Pinpoint the cell where the given text exists, returning its (X, Y) midpoint coordinate. 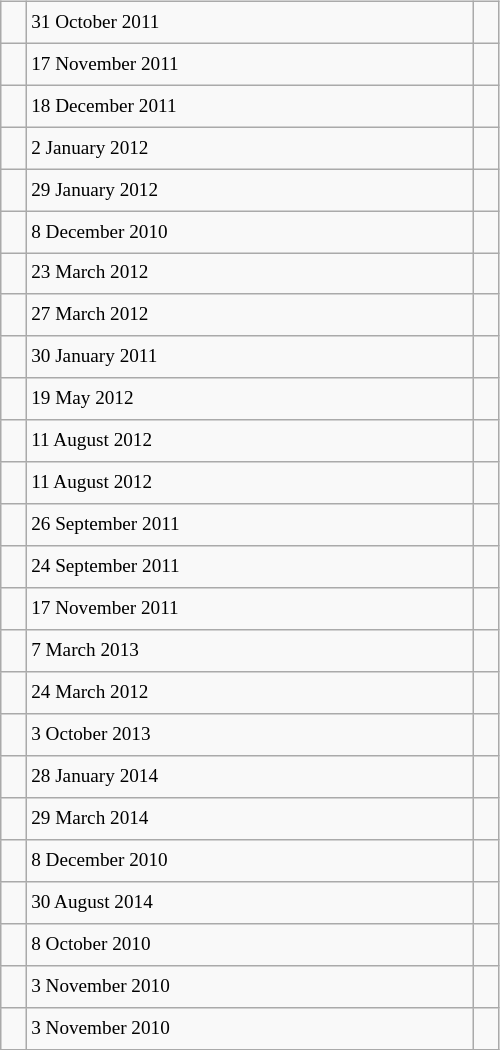
26 September 2011 (250, 525)
29 March 2014 (250, 819)
18 December 2011 (250, 106)
24 March 2012 (250, 693)
24 September 2011 (250, 567)
7 March 2013 (250, 651)
8 October 2010 (250, 944)
3 October 2013 (250, 735)
2 January 2012 (250, 148)
30 January 2011 (250, 357)
19 May 2012 (250, 399)
28 January 2014 (250, 777)
23 March 2012 (250, 274)
27 March 2012 (250, 315)
31 October 2011 (250, 22)
29 January 2012 (250, 190)
30 August 2014 (250, 902)
